Search for the cell housing the specified text and yield its [x, y] center coordinate. 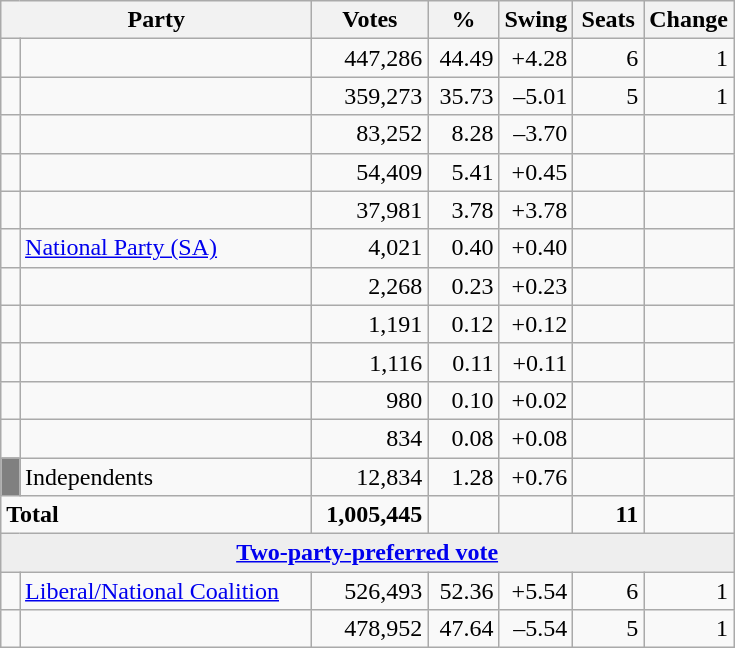
+0.08 [536, 438]
1,191 [370, 324]
Party [156, 20]
National Party (SA) [166, 248]
+0.23 [536, 286]
0.40 [464, 248]
Votes [370, 20]
–3.70 [536, 134]
Total [156, 515]
1,005,445 [370, 515]
44.49 [464, 58]
+0.02 [536, 400]
478,952 [370, 629]
+0.12 [536, 324]
+4.28 [536, 58]
Liberal/National Coalition [166, 591]
+0.40 [536, 248]
359,273 [370, 96]
0.11 [464, 362]
0.10 [464, 400]
52.36 [464, 591]
% [464, 20]
447,286 [370, 58]
4,021 [370, 248]
11 [608, 515]
–5.01 [536, 96]
834 [370, 438]
5.41 [464, 172]
2,268 [370, 286]
526,493 [370, 591]
Swing [536, 20]
47.64 [464, 629]
980 [370, 400]
0.08 [464, 438]
35.73 [464, 96]
1.28 [464, 477]
Change [689, 20]
+0.76 [536, 477]
+5.54 [536, 591]
–5.54 [536, 629]
1,116 [370, 362]
0.23 [464, 286]
83,252 [370, 134]
Seats [608, 20]
54,409 [370, 172]
Two-party-preferred vote [368, 553]
Independents [166, 477]
0.12 [464, 324]
+0.45 [536, 172]
12,834 [370, 477]
8.28 [464, 134]
+3.78 [536, 210]
3.78 [464, 210]
+0.11 [536, 362]
37,981 [370, 210]
